Search for the cell housing the specified text and yield its [X, Y] center coordinate. 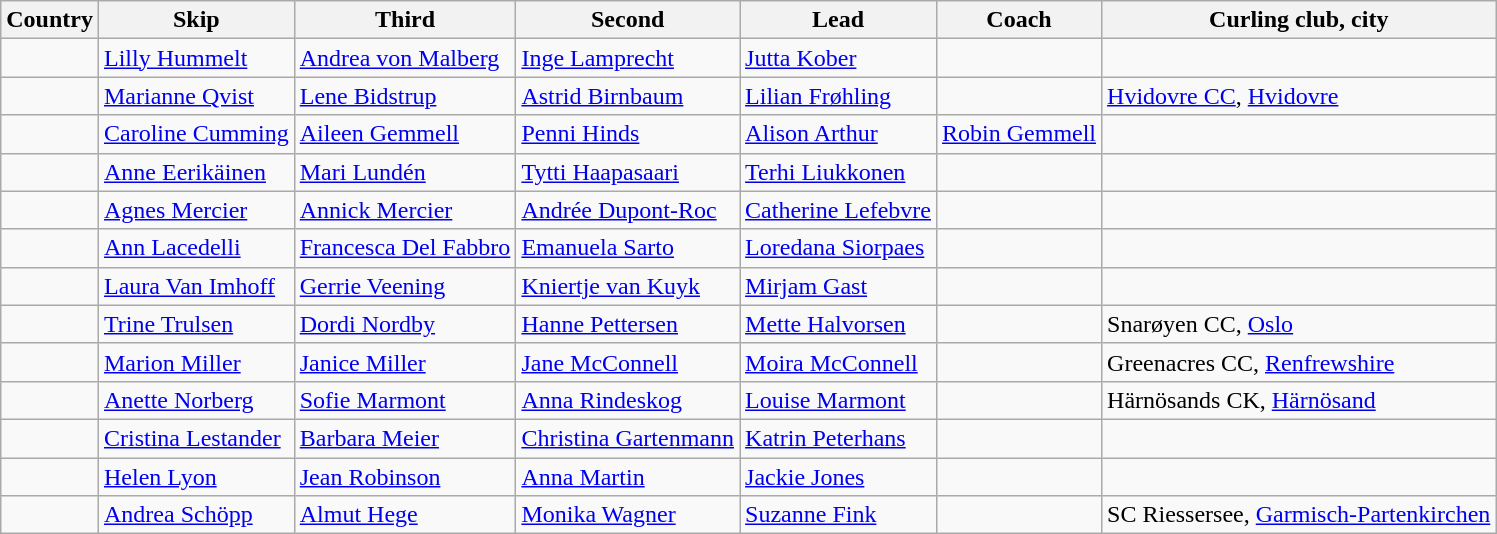
Marianne Qvist [196, 96]
Cristina Lestander [196, 438]
Sofie Marmont [405, 400]
Christina Gartenmann [628, 438]
Kniertje van Kuyk [628, 286]
Lene Bidstrup [405, 96]
Mirjam Gast [838, 286]
Lead [838, 20]
Skip [196, 20]
Anne Eerikäinen [196, 172]
Helen Lyon [196, 477]
Andrea Schöpp [196, 515]
Robin Gemmell [1020, 134]
Jane McConnell [628, 362]
Greenacres CC, Renfrewshire [1299, 362]
Dordi Nordby [405, 324]
Terhi Liukkonen [838, 172]
Almut Hege [405, 515]
Gerrie Veening [405, 286]
Jean Robinson [405, 477]
Härnösands CK, Härnösand [1299, 400]
Penni Hinds [628, 134]
Annick Mercier [405, 210]
Ann Lacedelli [196, 248]
Hanne Pettersen [628, 324]
Monika Wagner [628, 515]
Snarøyen CC, Oslo [1299, 324]
Trine Trulsen [196, 324]
Moira McConnell [838, 362]
Coach [1020, 20]
Astrid Birnbaum [628, 96]
Mari Lundén [405, 172]
Barbara Meier [405, 438]
Anette Norberg [196, 400]
Lilly Hummelt [196, 58]
Emanuela Sarto [628, 248]
Mette Halvorsen [838, 324]
SC Riessersee, Garmisch-Partenkirchen [1299, 515]
Catherine Lefebvre [838, 210]
Loredana Siorpaes [838, 248]
Andrée Dupont-Roc [628, 210]
Francesca Del Fabbro [405, 248]
Lilian Frøhling [838, 96]
Jutta Kober [838, 58]
Inge Lamprecht [628, 58]
Janice Miller [405, 362]
Alison Arthur [838, 134]
Third [405, 20]
Jackie Jones [838, 477]
Anna Rindeskog [628, 400]
Country [50, 20]
Laura Van Imhoff [196, 286]
Katrin Peterhans [838, 438]
Aileen Gemmell [405, 134]
Hvidovre CC, Hvidovre [1299, 96]
Curling club, city [1299, 20]
Suzanne Fink [838, 515]
Marion Miller [196, 362]
Anna Martin [628, 477]
Andrea von Malberg [405, 58]
Louise Marmont [838, 400]
Caroline Cumming [196, 134]
Second [628, 20]
Tytti Haapasaari [628, 172]
Agnes Mercier [196, 210]
